Search for the cell housing the specified text and yield its (x, y) center coordinate. 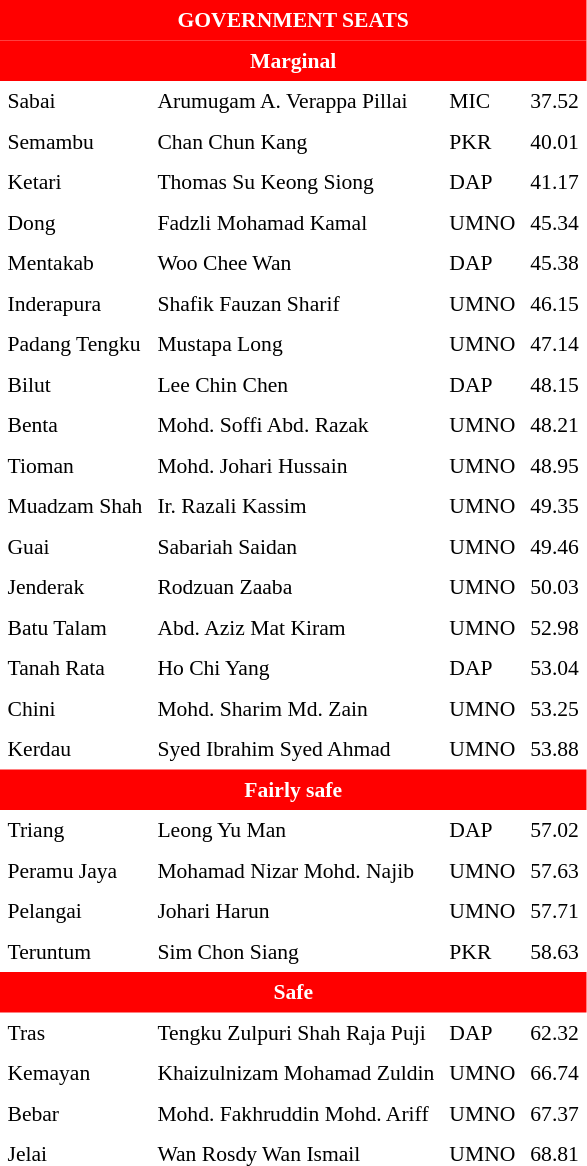
Ir. Razali Kassim (296, 506)
Mohd. Sharim Md. Zain (296, 708)
47.14 (555, 344)
57.63 (555, 870)
Tras (75, 1032)
Arumugam A. Verappa Pillai (296, 101)
58.63 (555, 951)
GOVERNMENT SEATS (293, 20)
Rodzuan Zaaba (296, 587)
Tengku Zulpuri Shah Raja Puji (296, 1032)
49.46 (555, 546)
Jenderak (75, 587)
52.98 (555, 627)
Lee Chin Chen (296, 384)
Ho Chi Yang (296, 668)
Marginal (293, 60)
57.71 (555, 911)
Chan Chun Kang (296, 141)
Ketari (75, 182)
53.88 (555, 749)
46.15 (555, 303)
Kemayan (75, 1073)
50.03 (555, 587)
62.32 (555, 1032)
MIC (482, 101)
Teruntum (75, 951)
Fadzli Mohamad Kamal (296, 222)
41.17 (555, 182)
Muadzam Shah (75, 506)
53.25 (555, 708)
45.34 (555, 222)
Mustapa Long (296, 344)
40.01 (555, 141)
Padang Tengku (75, 344)
37.52 (555, 101)
Guai (75, 546)
Bebar (75, 1113)
Shafik Fauzan Sharif (296, 303)
Abd. Aziz Mat Kiram (296, 627)
45.38 (555, 263)
Tioman (75, 465)
Tanah Rata (75, 668)
Semambu (75, 141)
Batu Talam (75, 627)
Inderapura (75, 303)
48.21 (555, 425)
Mohd. Johari Hussain (296, 465)
Dong (75, 222)
48.95 (555, 465)
Kerdau (75, 749)
Syed Ibrahim Syed Ahmad (296, 749)
Sim Chon Siang (296, 951)
Johari Harun (296, 911)
Mohd. Soffi Abd. Razak (296, 425)
Peramu Jaya (75, 870)
Mohd. Fakhruddin Mohd. Ariff (296, 1113)
Sabariah Saidan (296, 546)
Fairly safe (293, 789)
Khaizulnizam Mohamad Zuldin (296, 1073)
Bilut (75, 384)
Benta (75, 425)
49.35 (555, 506)
66.74 (555, 1073)
Mentakab (75, 263)
Safe (293, 992)
48.15 (555, 384)
Triang (75, 830)
Mohamad Nizar Mohd. Najib (296, 870)
Woo Chee Wan (296, 263)
Chini (75, 708)
Sabai (75, 101)
67.37 (555, 1113)
Leong Yu Man (296, 830)
53.04 (555, 668)
Thomas Su Keong Siong (296, 182)
57.02 (555, 830)
Pelangai (75, 911)
